Return the [x, y] coordinate for the center point of the cell that contains the specified text.  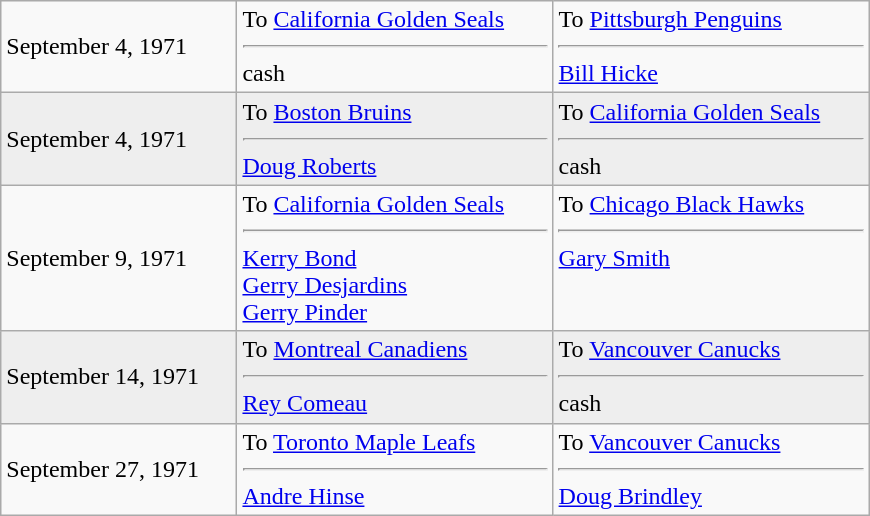
To Boston BruinsDoug Roberts [395, 139]
September 27, 1971 [119, 469]
To Chicago Black HawksGary Smith [711, 258]
To Vancouver Canuckscash [711, 377]
To Pittsburgh PenguinsBill Hicke [711, 47]
To Vancouver CanucksDoug Brindley [711, 469]
To California Golden SealsKerry BondGerry DesjardinsGerry Pinder [395, 258]
September 9, 1971 [119, 258]
To Toronto Maple LeafsAndre Hinse [395, 469]
September 14, 1971 [119, 377]
To Montreal CanadiensRey Comeau [395, 377]
